Pinpoint the cell where the given text exists, returning its [x, y] midpoint coordinate. 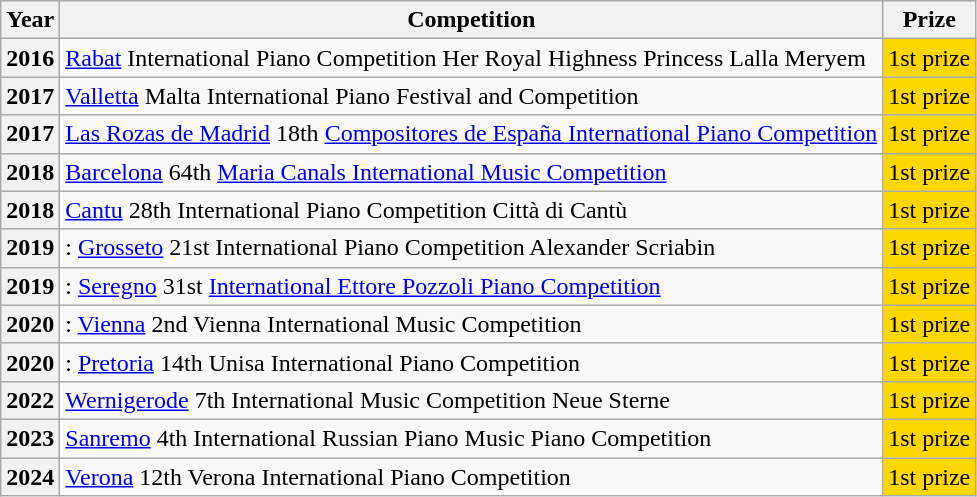
2023 [30, 438]
2016 [30, 58]
Barcelona 64th Maria Canals International Music Competition [472, 172]
Las Rozas de Madrid 18th Compositores de España International Piano Competition [472, 134]
Year [30, 20]
Wernigerode 7th International Music Competition Neue Sterne [472, 400]
Verona 12th Verona International Piano Competition [472, 477]
: Seregno 31st International Ettore Pozzoli Piano Competition [472, 286]
Competition [472, 20]
Valletta Malta International Piano Festival and Competition [472, 96]
Sanremo 4th International Russian Piano Music Piano Competition [472, 438]
Cantu 28th International Piano Competition Città di Cantù [472, 210]
: Vienna 2nd Vienna International Music Competition [472, 324]
2022 [30, 400]
: Pretoria 14th Unisa International Piano Competition [472, 362]
Prize [930, 20]
: Grosseto 21st International Piano Competition Alexander Scriabin [472, 248]
2024 [30, 477]
Rabat International Piano Competition Her Royal Highness Princess Lalla Meryem [472, 58]
